Scan for the cell matching the given text and deliver its [X, Y] coordinate at center. 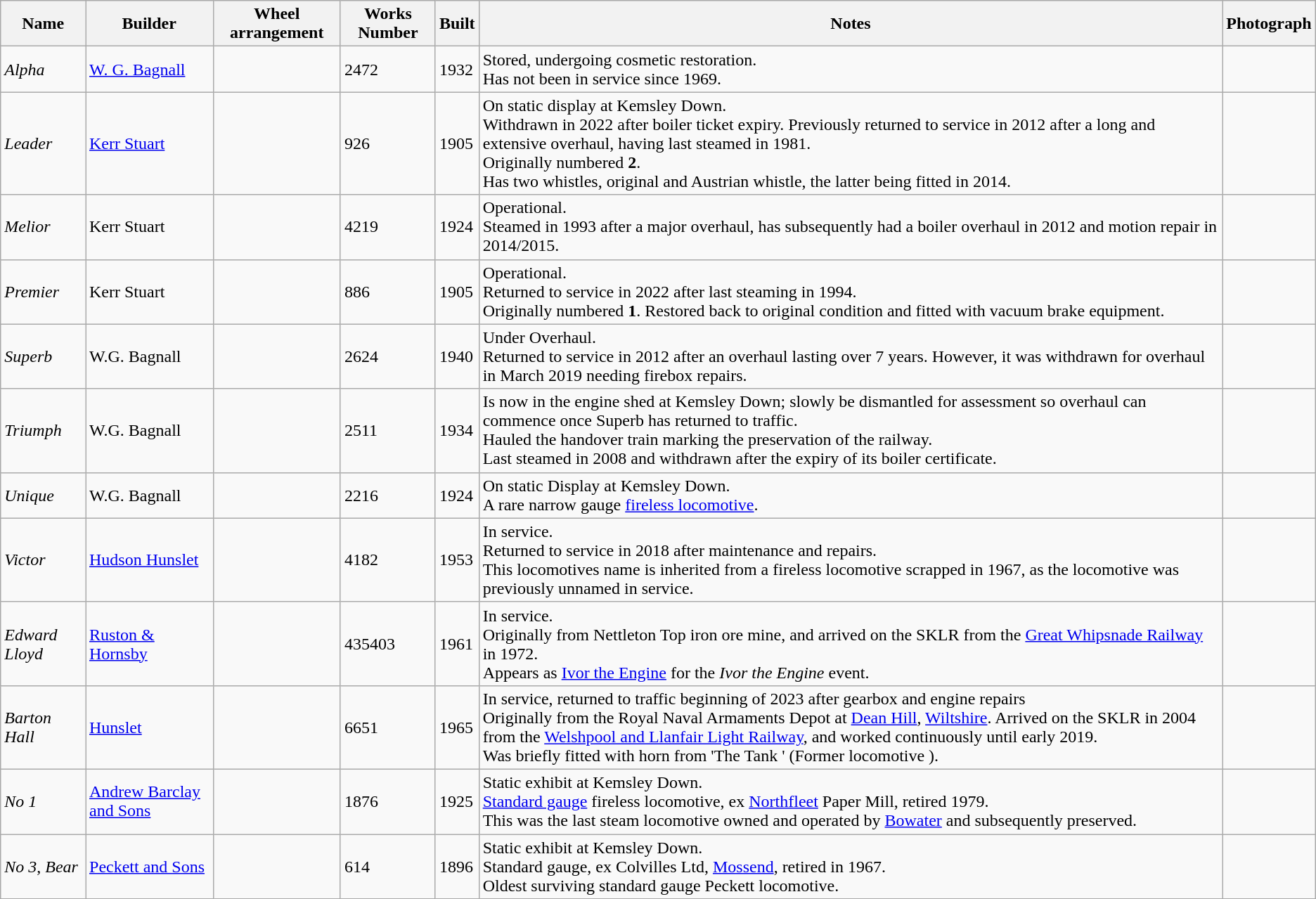
Unique [44, 495]
2472 [388, 69]
Barton Hall [44, 727]
On static Display at Kemsley Down. A rare narrow gauge fireless locomotive. [851, 495]
Built [457, 24]
Hunslet [150, 727]
926 [388, 143]
1896 [457, 866]
1932 [457, 69]
Leader [44, 143]
Ruston & Hornsby [150, 644]
Peckett and Sons [150, 866]
435403 [388, 644]
Name [44, 24]
4219 [388, 227]
Hudson Hunslet [150, 560]
Melior [44, 227]
No 3, Bear [44, 866]
1965 [457, 727]
4182 [388, 560]
Static exhibit at Kemsley Down.Standard gauge, ex Colvilles Ltd, Mossend, retired in 1967.Oldest surviving standard gauge Peckett locomotive. [851, 866]
Alpha [44, 69]
Works Number [388, 24]
1925 [457, 801]
2511 [388, 430]
Wheel arrangement [277, 24]
Superb [44, 356]
Photograph [1269, 24]
6651 [388, 727]
1953 [457, 560]
Triumph [44, 430]
2216 [388, 495]
1940 [457, 356]
1934 [457, 430]
614 [388, 866]
1876 [388, 801]
Builder [150, 24]
Edward Lloyd [44, 644]
Andrew Barclay and Sons [150, 801]
No 1 [44, 801]
Notes [851, 24]
Operational. Steamed in 1993 after a major overhaul, has subsequently had a boiler overhaul in 2012 and motion repair in 2014/2015. [851, 227]
1961 [457, 644]
Premier [44, 292]
Stored, undergoing cosmetic restoration. Has not been in service since 1969. [851, 69]
886 [388, 292]
W. G. Bagnall [150, 69]
Victor [44, 560]
2624 [388, 356]
